Provide the [x, y] coordinate of the cell's center where the given text is located.  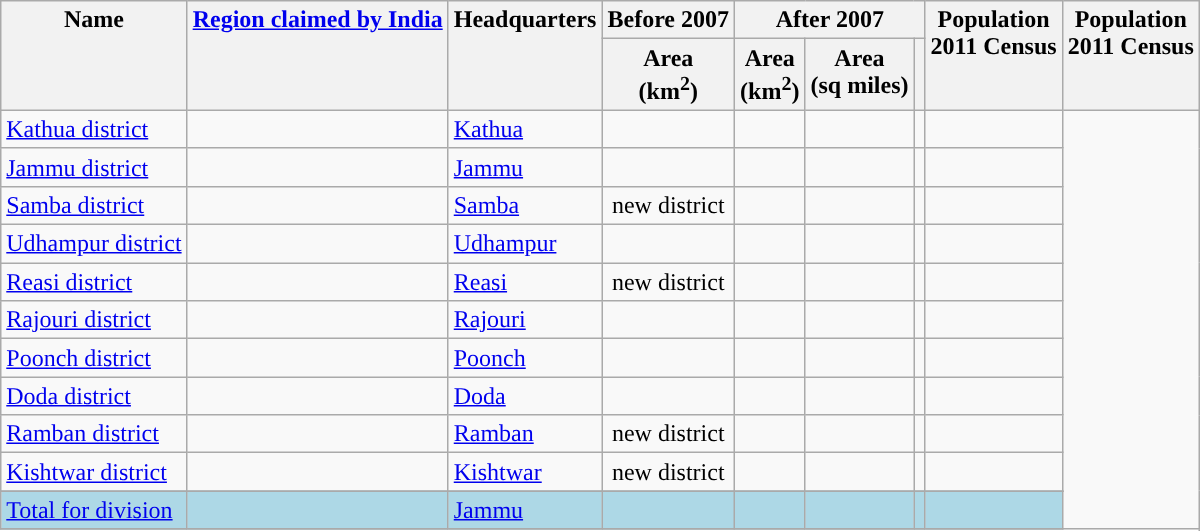
Kishtwar district [94, 472]
Ramban district [94, 434]
Udhampur [525, 244]
Name [94, 56]
Area (sq miles) [860, 75]
Reasi [525, 282]
Jammu district [94, 167]
Kathua district [94, 129]
Region claimed by India [318, 56]
Rajouri district [94, 320]
Kathua [525, 129]
Headquarters [525, 56]
Before 2007 [668, 20]
After 2007 [830, 20]
Doda [525, 396]
Rajouri [525, 320]
Poonch [525, 358]
Ramban [525, 434]
Samba district [94, 205]
Samba [525, 205]
Poonch district [94, 358]
Reasi district [94, 282]
Udhampur district [94, 244]
Doda district [94, 396]
Total for division [94, 510]
Kishtwar [525, 472]
